Return the [X, Y] coordinate for the center point of the cell that contains the specified text.  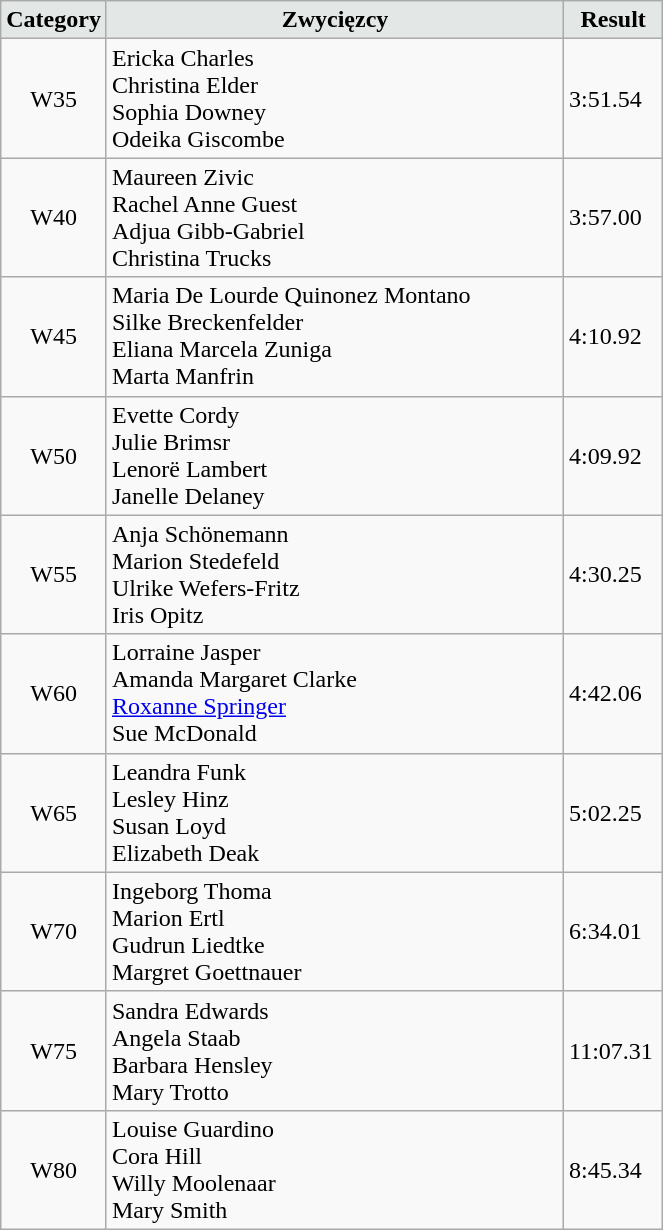
W40 [54, 218]
4:09.92 [614, 456]
W45 [54, 336]
Sandra Edwards Angela Staab Barbara Hensley Mary Trotto [334, 1050]
Result [614, 20]
11:07.31 [614, 1050]
W55 [54, 574]
Leandra Funk Lesley Hinz Susan Loyd Elizabeth Deak [334, 812]
4:30.25 [614, 574]
Maureen Zivic Rachel Anne Guest Adjua Gibb-Gabriel Christina Trucks [334, 218]
W75 [54, 1050]
W70 [54, 932]
Category [54, 20]
Zwycięzcy [334, 20]
W35 [54, 98]
Evette Cordy Julie Brimsr Lenorë Lambert Janelle Delaney [334, 456]
4:10.92 [614, 336]
3:51.54 [614, 98]
W65 [54, 812]
Ericka Charles Christina Elder Sophia Downey Odeika Giscombe [334, 98]
W80 [54, 1170]
Louise Guardino Cora Hill Willy Moolenaar Mary Smith [334, 1170]
6:34.01 [614, 932]
Ingeborg Thoma Marion Ertl Gudrun Liedtke Margret Goettnauer [334, 932]
Lorraine Jasper Amanda Margaret Clarke Roxanne Springer Sue McDonald [334, 694]
Anja Schönemann Marion Stedefeld Ulrike Wefers-Fritz Iris Opitz [334, 574]
Maria De Lourde Quinonez Montano Silke Breckenfelder Eliana Marcela Zuniga Marta Manfrin [334, 336]
W60 [54, 694]
W50 [54, 456]
3:57.00 [614, 218]
4:42.06 [614, 694]
5:02.25 [614, 812]
8:45.34 [614, 1170]
